Output the [x, y] coordinate of the center of the cell containing the given text.  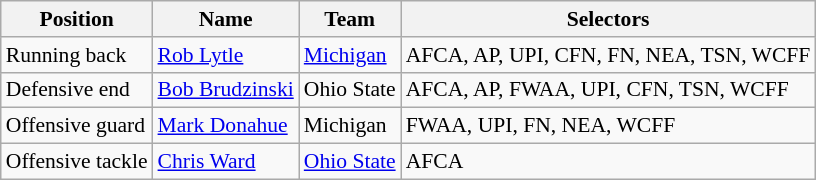
Name [226, 19]
Position [77, 19]
FWAA, UPI, FN, NEA, WCFF [608, 126]
AFCA [608, 162]
Rob Lytle [226, 55]
Chris Ward [226, 162]
Team [350, 19]
AFCA, AP, FWAA, UPI, CFN, TSN, WCFF [608, 90]
Mark Donahue [226, 126]
Defensive end [77, 90]
Offensive tackle [77, 162]
Running back [77, 55]
Bob Brudzinski [226, 90]
Offensive guard [77, 126]
Selectors [608, 19]
AFCA, AP, UPI, CFN, FN, NEA, TSN, WCFF [608, 55]
